Pinpoint the cell where the given text exists, returning its [X, Y] midpoint coordinate. 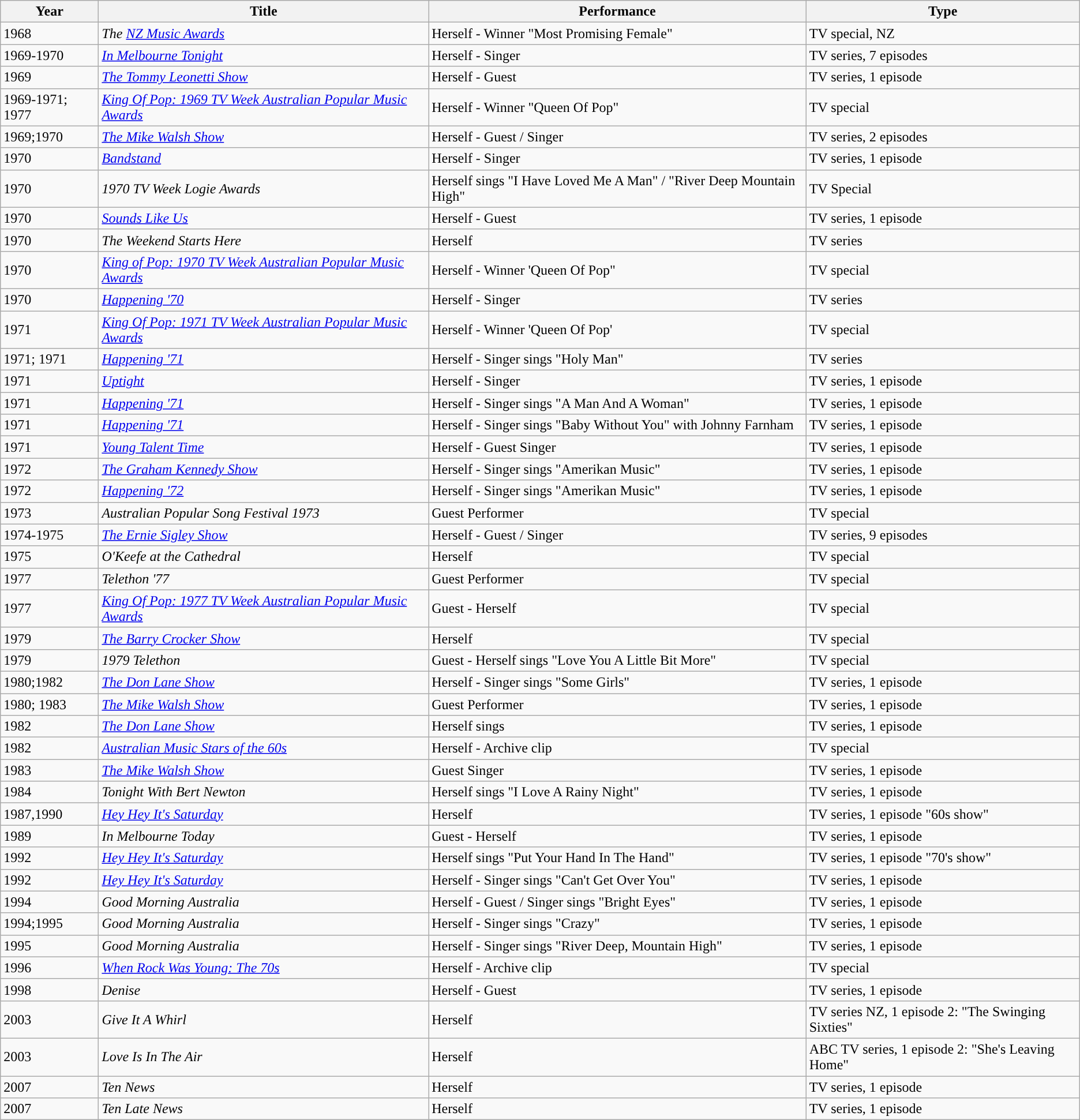
Guest Singer [617, 770]
1968 [50, 33]
1980;1982 [50, 682]
In Melbourne Tonight [264, 55]
The Graham Kennedy Show [264, 469]
The Ernie Sigley Show [264, 535]
King Of Pop: 1977 TV Week Australian Popular Music Awards [264, 608]
TV series, 9 episodes [943, 535]
Young Talent Time [264, 447]
In Melbourne Today [264, 836]
1995 [50, 946]
Bandstand [264, 159]
1979 Telethon [264, 660]
1969-1970 [50, 55]
1969;1970 [50, 137]
1989 [50, 836]
1975 [50, 557]
1983 [50, 770]
1969-1971; 1977 [50, 107]
Herself - Winner 'Queen Of Pop" [617, 270]
When Rock Was Young: The 70s [264, 968]
1970 TV Week Logie Awards [264, 188]
Herself - Singer sings "Baby Without You" with Johnny Farnham [617, 425]
Guest - Herself sings "Love You A Little Bit More" [617, 660]
1987,1990 [50, 814]
Herself - Singer sings "Crazy" [617, 924]
Ten News [264, 1087]
TV series, 2 episodes [943, 137]
Australian Music Stars of the 60s [264, 748]
TV series NZ, 1 episode 2: "The Swinging Sixties" [943, 1019]
Herself - Guest Singer [617, 447]
Uptight [264, 381]
Performance [617, 12]
1998 [50, 990]
1974-1975 [50, 535]
O'Keefe at the Cathedral [264, 557]
TV special, NZ [943, 33]
Year [50, 12]
King of Pop: 1970 TV Week Australian Popular Music Awards [264, 270]
Denise [264, 990]
Herself sings "I Have Loved Me A Man" / "River Deep Mountain High" [617, 188]
The Weekend Starts Here [264, 240]
Herself - Guest / Singer sings "Bright Eyes" [617, 902]
Herself - Winner 'Queen Of Pop' [617, 329]
Telethon '77 [264, 579]
1984 [50, 792]
Title [264, 12]
Happening '70 [264, 299]
Herself - Winner "Queen Of Pop" [617, 107]
Happening '72 [264, 491]
1994 [50, 902]
Herself - Singer sings "Some Girls" [617, 682]
King Of Pop: 1969 TV Week Australian Popular Music Awards [264, 107]
1980; 1983 [50, 705]
Give It A Whirl [264, 1019]
Herself - Singer sings "Holy Man" [617, 359]
King Of Pop: 1971 TV Week Australian Popular Music Awards [264, 329]
Ten Late News [264, 1109]
The Barry Crocker Show [264, 638]
Herself sings "Put Your Hand In The Hand" [617, 858]
Herself sings [617, 726]
ABC TV series, 1 episode 2: "She's Leaving Home" [943, 1057]
1973 [50, 513]
TV series, 1 episode "70's show" [943, 858]
TV series, 1 episode "60s show" [943, 814]
TV Special [943, 188]
1994;1995 [50, 924]
Love Is In The Air [264, 1057]
Herself - Singer sings "River Deep, Mountain High" [617, 946]
Tonight With Bert Newton [264, 792]
The Tommy Leonetti Show [264, 77]
TV series, 7 episodes [943, 55]
1996 [50, 968]
Herself - Singer sings "A Man And A Woman" [617, 403]
Sounds Like Us [264, 218]
Herself sings "I Love A Rainy Night" [617, 792]
1971; 1971 [50, 359]
1969 [50, 77]
Type [943, 12]
Herself - Winner "Most Promising Female" [617, 33]
The NZ Music Awards [264, 33]
Australian Popular Song Festival 1973 [264, 513]
Herself - Singer sings "Can't Get Over You" [617, 880]
